Detect which cell encompasses the target text, then output its [X, Y] center coordinate. 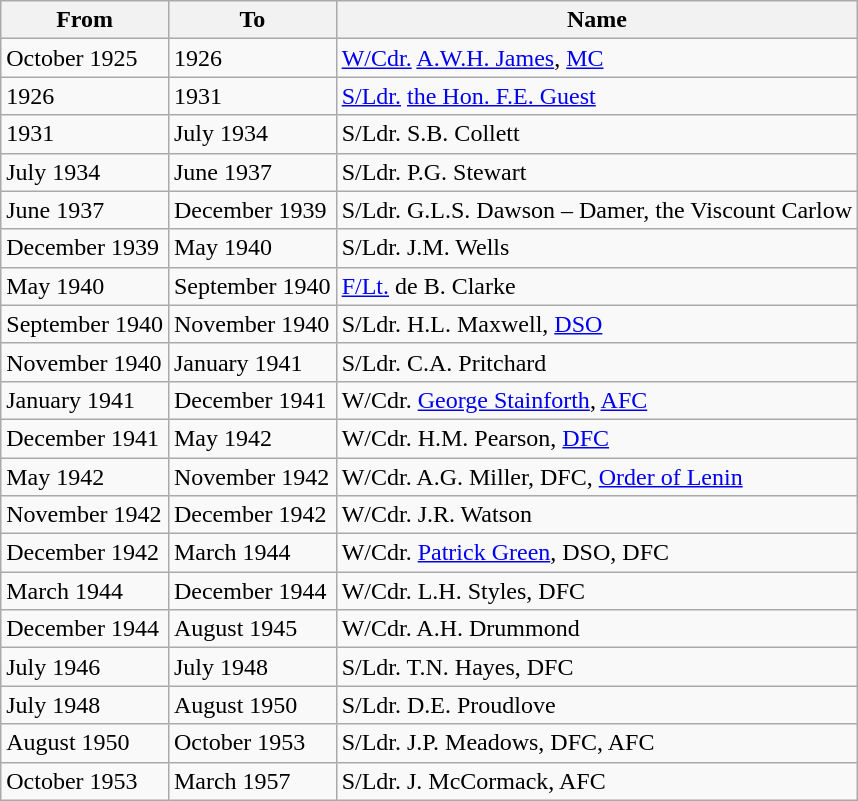
W/Cdr. George Stainforth, AFC [597, 400]
W/Cdr. A.G. Miller, DFC, Order of Lenin [597, 477]
From [85, 20]
October 1925 [85, 58]
S/Ldr. P.G. Stewart [597, 172]
July 1946 [85, 667]
S/Ldr. T.N. Hayes, DFC [597, 667]
F/Lt. de B. Clarke [597, 286]
To [252, 20]
S/Ldr. C.A. Pritchard [597, 362]
August 1945 [252, 629]
W/Cdr. H.M. Pearson, DFC [597, 438]
W/Cdr. Patrick Green, DSO, DFC [597, 553]
S/Ldr. G.L.S. Dawson – Damer, the Viscount Carlow [597, 210]
Name [597, 20]
W/Cdr. A.H. Drummond [597, 629]
S/Ldr. J. McCormack, AFC [597, 781]
S/Ldr. S.B. Collett [597, 134]
W/Cdr. J.R. Watson [597, 515]
W/Cdr. A.W.H. James, MC [597, 58]
S/Ldr. J.P. Meadows, DFC, AFC [597, 743]
S/Ldr. the Hon. F.E. Guest [597, 96]
March 1957 [252, 781]
W/Cdr. L.H. Styles, DFC [597, 591]
S/Ldr. J.M. Wells [597, 248]
S/Ldr. D.E. Proudlove [597, 705]
S/Ldr. H.L. Maxwell, DSO [597, 324]
